From the cell containing the given text, extract its center point as [X, Y] coordinate. 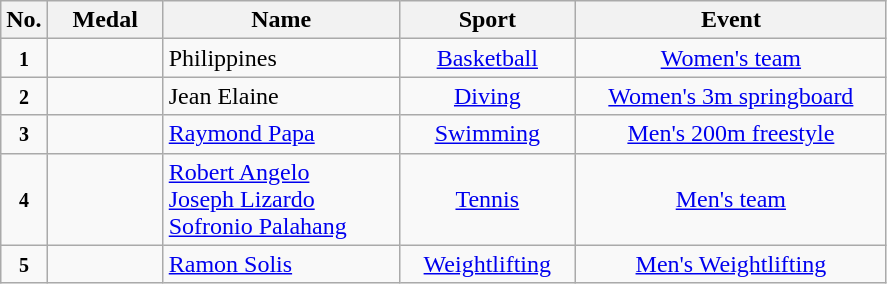
Women's team [730, 58]
Raymond Papa [281, 134]
3 [24, 134]
Men's team [730, 199]
Women's 3m springboard [730, 96]
Robert AngeloJoseph LizardoSofronio Palahang [281, 199]
1 [24, 58]
Swimming [487, 134]
2 [24, 96]
Name [281, 20]
Event [730, 20]
Jean Elaine [281, 96]
Medal [105, 20]
Men's Weightlifting [730, 264]
Diving [487, 96]
5 [24, 264]
Weightlifting [487, 264]
Ramon Solis [281, 264]
4 [24, 199]
Basketball [487, 58]
Sport [487, 20]
Men's 200m freestyle [730, 134]
Philippines [281, 58]
No. [24, 20]
Tennis [487, 199]
